Output the [X, Y] coordinate of the center of the cell containing the given text.  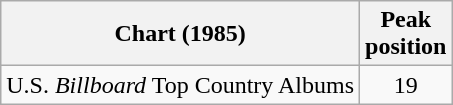
U.S. Billboard Top Country Albums [180, 85]
Peakposition [406, 34]
19 [406, 85]
Chart (1985) [180, 34]
